Detect which cell encompasses the target text, then output its (X, Y) center coordinate. 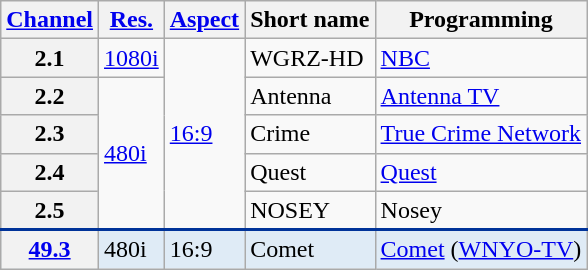
Comet (310, 250)
Antenna (310, 96)
Channel (50, 20)
2.5 (50, 210)
Programming (481, 20)
NOSEY (310, 210)
2.1 (50, 58)
Nosey (481, 210)
Comet (WNYO-TV) (481, 250)
Aspect (204, 20)
Short name (310, 20)
Crime (310, 134)
2.2 (50, 96)
49.3 (50, 250)
NBC (481, 58)
Antenna TV (481, 96)
2.4 (50, 172)
WGRZ-HD (310, 58)
1080i (132, 58)
Res. (132, 20)
True Crime Network (481, 134)
2.3 (50, 134)
